Find where the given text appears and provide that cell's center as [x, y] coordinate. 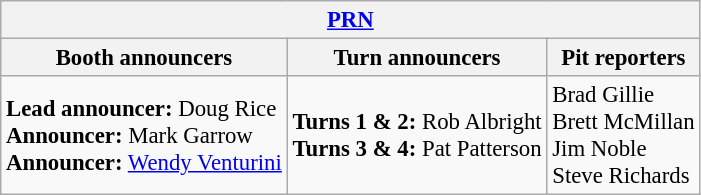
Turn announcers [417, 58]
Brad GillieBrett McMillanJim NobleSteve Richards [624, 136]
Pit reporters [624, 58]
Booth announcers [144, 58]
Turns 1 & 2: Rob AlbrightTurns 3 & 4: Pat Patterson [417, 136]
PRN [350, 20]
Lead announcer: Doug RiceAnnouncer: Mark GarrowAnnouncer: Wendy Venturini [144, 136]
